For the text-containing cell, return its midpoint in [x, y] coordinate format. 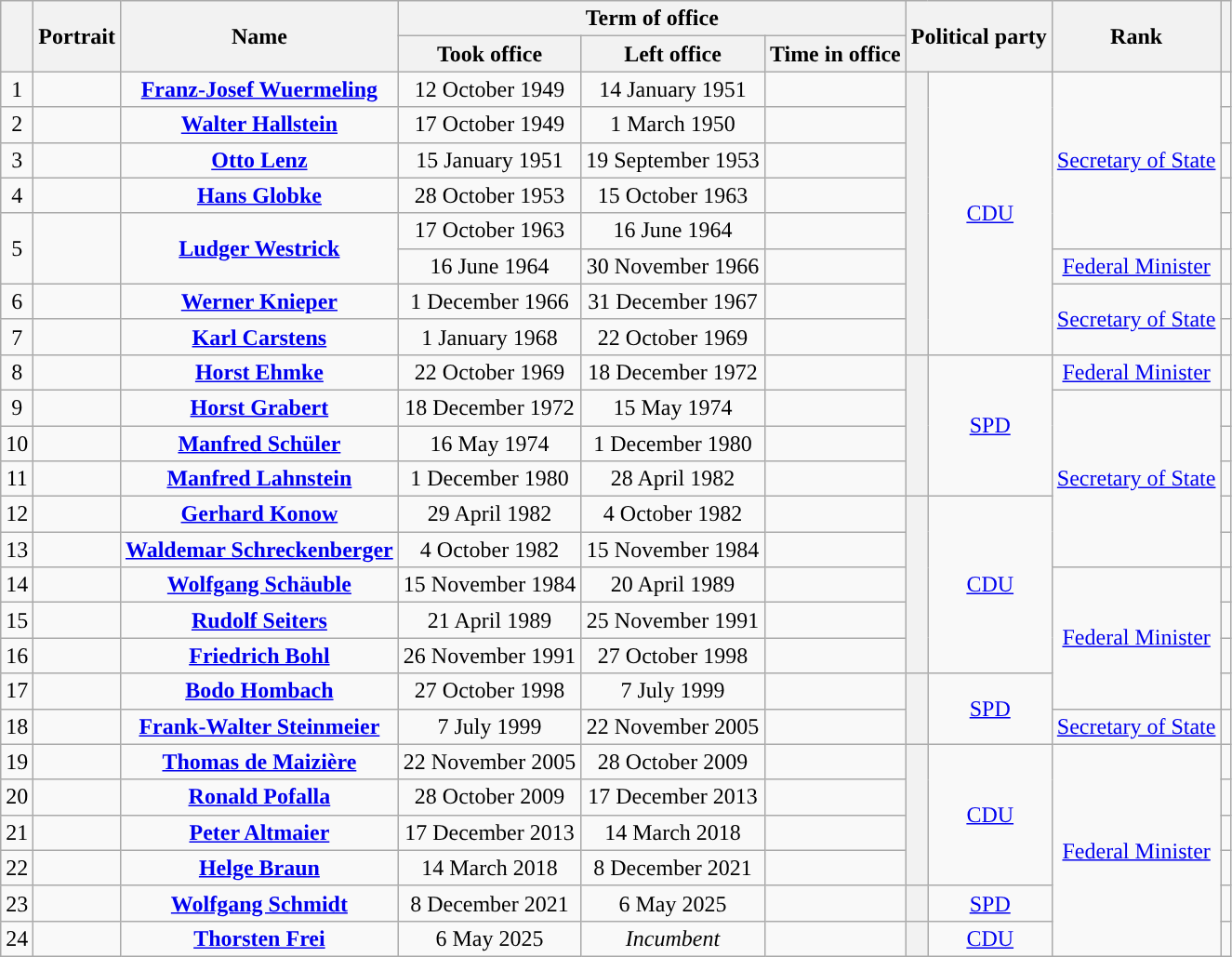
3 [17, 160]
31 December 1967 [673, 301]
25 November 1991 [673, 620]
20 April 1989 [673, 585]
Helge Braun [258, 868]
1 January 1968 [489, 337]
Werner Knieper [258, 301]
Karl Carstens [258, 337]
1 December 1966 [489, 301]
11 [17, 479]
12 October 1949 [489, 89]
24 [17, 938]
28 October 1953 [489, 195]
1 March 1950 [673, 125]
Friedrich Bohl [258, 656]
Horst Ehmke [258, 372]
30 November 1966 [673, 266]
20 [17, 797]
15 May 1974 [673, 407]
17 October 1949 [489, 125]
Left office [673, 54]
2 [17, 125]
19 September 1953 [673, 160]
Bodo Hombach [258, 691]
17 October 1963 [489, 231]
Incumbent [673, 938]
12 [17, 514]
Time in office [835, 54]
15 October 1963 [673, 195]
Hans Globke [258, 195]
Thorsten Frei [258, 938]
Franz-Josef Wuermeling [258, 89]
21 [17, 832]
Peter Altmaier [258, 832]
Ronald Pofalla [258, 797]
15 January 1951 [489, 160]
17 [17, 691]
8 [17, 372]
Ludger Westrick [258, 248]
26 November 1991 [489, 656]
Wolfgang Schmidt [258, 903]
16 May 1974 [489, 444]
Wolfgang Schäuble [258, 585]
9 [17, 407]
29 April 1982 [489, 514]
Horst Grabert [258, 407]
Gerhard Konow [258, 514]
Term of office [652, 19]
14 January 1951 [673, 89]
23 [17, 903]
18 [17, 726]
14 [17, 585]
Walter Hallstein [258, 125]
7 [17, 337]
13 [17, 550]
15 [17, 620]
Manfred Schüler [258, 444]
Otto Lenz [258, 160]
Name [258, 36]
19 [17, 762]
5 [17, 248]
1 [17, 89]
Manfred Lahnstein [258, 479]
Portrait [77, 36]
Frank-Walter Steinmeier [258, 726]
6 [17, 301]
Rank [1136, 36]
10 [17, 444]
22 [17, 868]
28 April 1982 [673, 479]
16 [17, 656]
Waldemar Schreckenberger [258, 550]
Rudolf Seiters [258, 620]
Thomas de Maizière [258, 762]
Took office [489, 54]
21 April 1989 [489, 620]
Political party [978, 36]
4 [17, 195]
